Output the (x, y) coordinate of the center of the cell containing the given text.  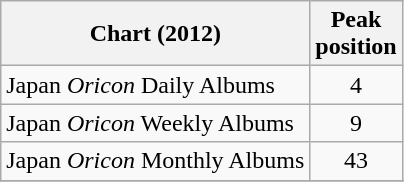
9 (356, 123)
Peakposition (356, 34)
43 (356, 161)
Japan Oricon Daily Albums (156, 85)
Japan Oricon Weekly Albums (156, 123)
4 (356, 85)
Chart (2012) (156, 34)
Japan Oricon Monthly Albums (156, 161)
